Find where the given text appears and provide that cell's center as (x, y) coordinate. 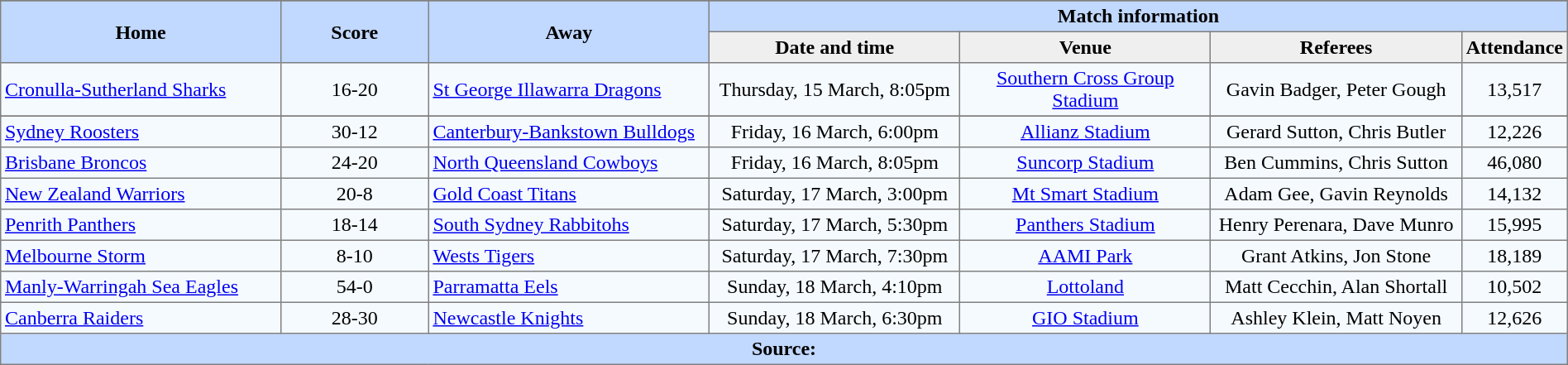
St George Illawarra Dragons (569, 89)
Referees (1336, 47)
Source: (784, 349)
Matt Cecchin, Alan Shortall (1336, 287)
Saturday, 17 March, 7:30pm (835, 256)
Attendance (1514, 47)
Sunday, 18 March, 6:30pm (835, 318)
Date and time (835, 47)
15,995 (1514, 225)
Brisbane Broncos (141, 163)
12,626 (1514, 318)
Manly-Warringah Sea Eagles (141, 287)
Friday, 16 March, 8:05pm (835, 163)
Penrith Panthers (141, 225)
Southern Cross Group Stadium (1085, 89)
20-8 (354, 194)
10,502 (1514, 287)
Canterbury-Bankstown Bulldogs (569, 132)
24-20 (354, 163)
New Zealand Warriors (141, 194)
18-14 (354, 225)
14,132 (1514, 194)
Lottoland (1085, 287)
Suncorp Stadium (1085, 163)
North Queensland Cowboys (569, 163)
Friday, 16 March, 6:00pm (835, 132)
12,226 (1514, 132)
Away (569, 31)
Parramatta Eels (569, 287)
Gavin Badger, Peter Gough (1336, 89)
AAMI Park (1085, 256)
Wests Tigers (569, 256)
Sydney Roosters (141, 132)
13,517 (1514, 89)
Gerard Sutton, Chris Butler (1336, 132)
Saturday, 17 March, 5:30pm (835, 225)
28-30 (354, 318)
GIO Stadium (1085, 318)
Venue (1085, 47)
Home (141, 31)
Ben Cummins, Chris Sutton (1336, 163)
Gold Coast Titans (569, 194)
16-20 (354, 89)
Panthers Stadium (1085, 225)
46,080 (1514, 163)
South Sydney Rabbitohs (569, 225)
54-0 (354, 287)
Melbourne Storm (141, 256)
Canberra Raiders (141, 318)
Newcastle Knights (569, 318)
8-10 (354, 256)
Score (354, 31)
Ashley Klein, Matt Noyen (1336, 318)
Henry Perenara, Dave Munro (1336, 225)
Grant Atkins, Jon Stone (1336, 256)
30-12 (354, 132)
Mt Smart Stadium (1085, 194)
Saturday, 17 March, 3:00pm (835, 194)
Allianz Stadium (1085, 132)
Cronulla-Sutherland Sharks (141, 89)
Sunday, 18 March, 4:10pm (835, 287)
Thursday, 15 March, 8:05pm (835, 89)
Match information (1139, 17)
18,189 (1514, 256)
Adam Gee, Gavin Reynolds (1336, 194)
